Detect which cell encompasses the target text, then output its [x, y] center coordinate. 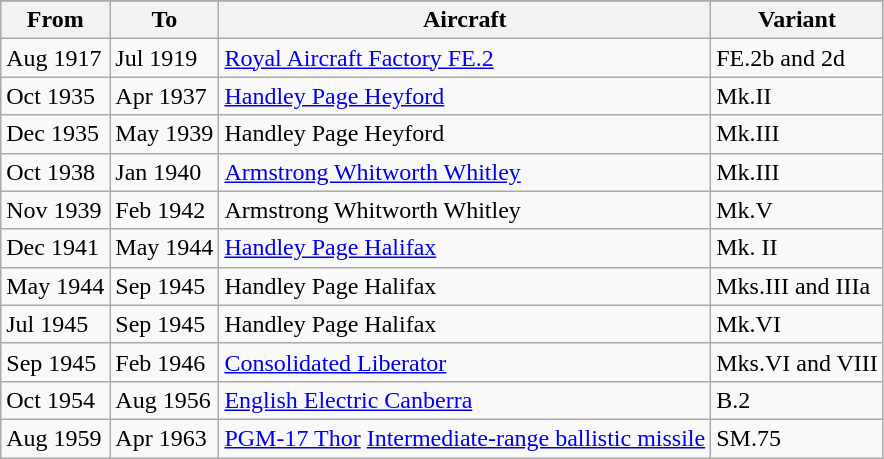
From [56, 20]
Aug 1956 [164, 400]
Feb 1946 [164, 362]
PGM-17 Thor Intermediate-range ballistic missile [465, 438]
Mks.VI and VIII [798, 362]
English Electric Canberra [465, 400]
Aug 1917 [56, 58]
Royal Aircraft Factory FE.2 [465, 58]
Apr 1963 [164, 438]
May 1939 [164, 134]
Feb 1942 [164, 210]
Jul 1919 [164, 58]
Mks.III and IIIa [798, 286]
Dec 1935 [56, 134]
Dec 1941 [56, 248]
Oct 1954 [56, 400]
Jan 1940 [164, 172]
B.2 [798, 400]
Oct 1938 [56, 172]
Consolidated Liberator [465, 362]
Aircraft [465, 20]
Mk. II [798, 248]
Variant [798, 20]
Aug 1959 [56, 438]
SM.75 [798, 438]
Mk.VI [798, 324]
To [164, 20]
Nov 1939 [56, 210]
Jul 1945 [56, 324]
Mk.V [798, 210]
Oct 1935 [56, 96]
Mk.II [798, 96]
FE.2b and 2d [798, 58]
Apr 1937 [164, 96]
